Capture the cell that displays the provided text and extract its (X, Y) central coordinate. 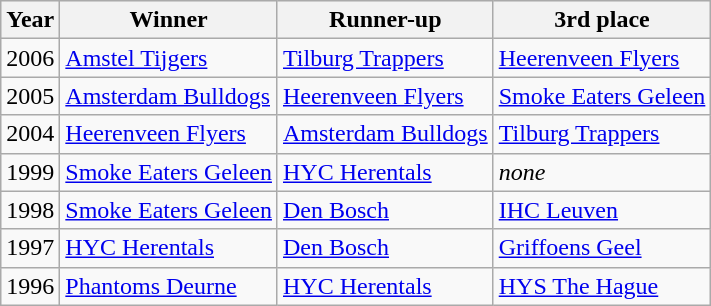
HYS The Hague (602, 286)
1997 (30, 248)
2004 (30, 134)
Runner-up (385, 20)
Amstel Tijgers (169, 58)
1996 (30, 286)
Griffoens Geel (602, 248)
none (602, 172)
1998 (30, 210)
IHC Leuven (602, 210)
1999 (30, 172)
3rd place (602, 20)
2005 (30, 96)
Year (30, 20)
Phantoms Deurne (169, 286)
2006 (30, 58)
Winner (169, 20)
